Find where the given text appears and provide that cell's center as [X, Y] coordinate. 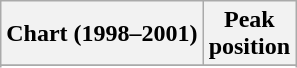
Chart (1998–2001) [102, 34]
Peakposition [249, 34]
